Find where the given text appears and provide that cell's center as [X, Y] coordinate. 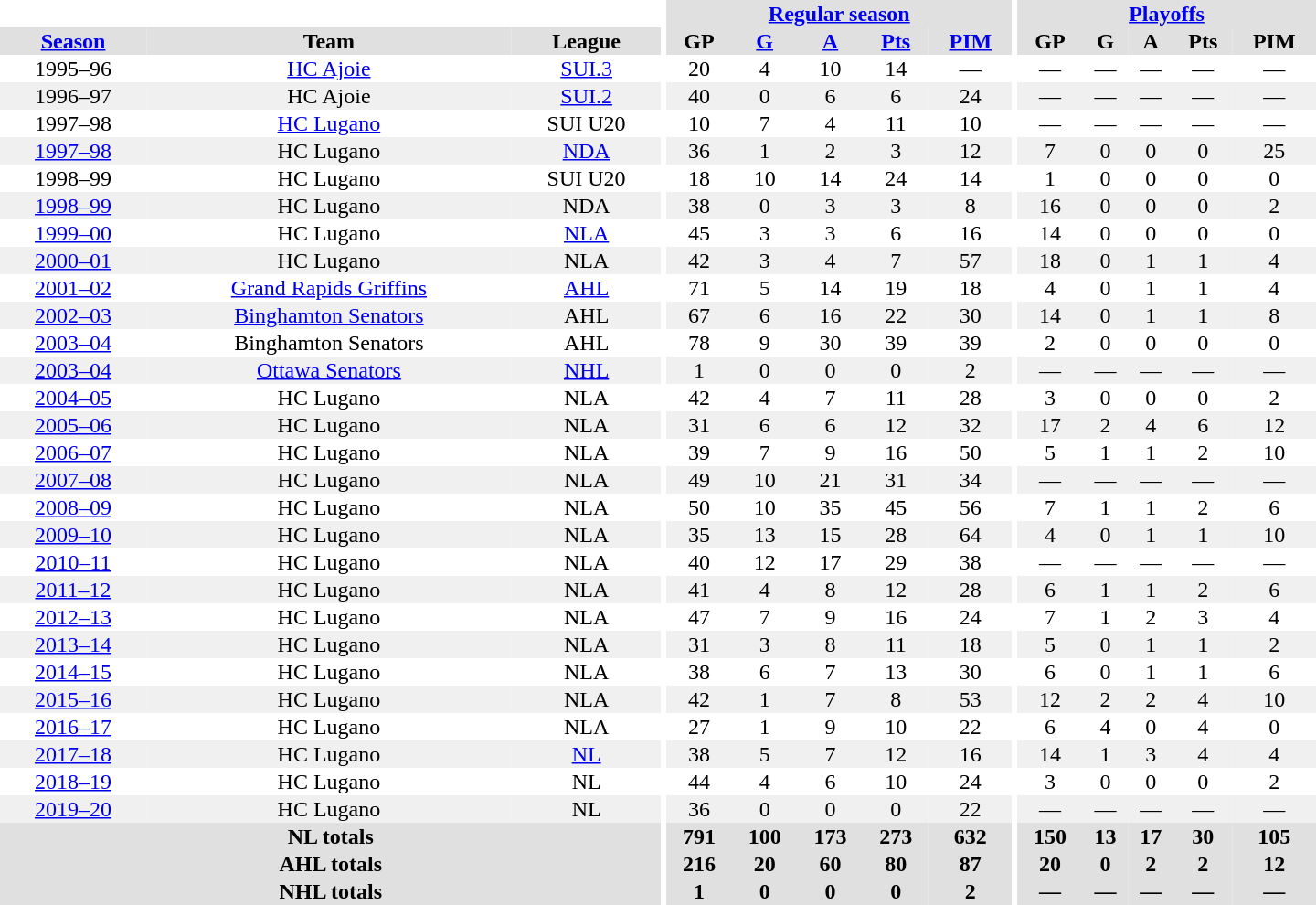
34 [971, 480]
29 [896, 562]
NHL totals [331, 891]
2017–18 [73, 754]
49 [699, 480]
41 [699, 590]
2018–19 [73, 782]
15 [831, 535]
71 [699, 288]
67 [699, 315]
27 [699, 727]
2019–20 [73, 809]
632 [971, 836]
2002–03 [73, 315]
44 [699, 782]
2014–15 [73, 672]
100 [765, 836]
2004–05 [73, 398]
NHL [587, 370]
87 [971, 864]
53 [971, 699]
791 [699, 836]
SUI.3 [587, 69]
2010–11 [73, 562]
1995–96 [73, 69]
Regular season [839, 14]
2013–14 [73, 644]
273 [896, 836]
60 [831, 864]
2011–12 [73, 590]
150 [1050, 836]
Ottawa Senators [329, 370]
47 [699, 617]
2001–02 [73, 288]
32 [971, 425]
2015–16 [73, 699]
2005–06 [73, 425]
AHL totals [331, 864]
57 [971, 261]
2012–13 [73, 617]
Season [73, 41]
2000–01 [73, 261]
SUI.2 [587, 96]
1996–97 [73, 96]
78 [699, 343]
2016–17 [73, 727]
League [587, 41]
173 [831, 836]
Grand Rapids Griffins [329, 288]
2009–10 [73, 535]
2007–08 [73, 480]
21 [831, 480]
Team [329, 41]
2008–09 [73, 507]
2006–07 [73, 452]
NL totals [331, 836]
80 [896, 864]
1999–00 [73, 233]
105 [1274, 836]
216 [699, 864]
25 [1274, 151]
64 [971, 535]
Playoffs [1166, 14]
19 [896, 288]
56 [971, 507]
